Return (x, y) of the center of cell containing provided text 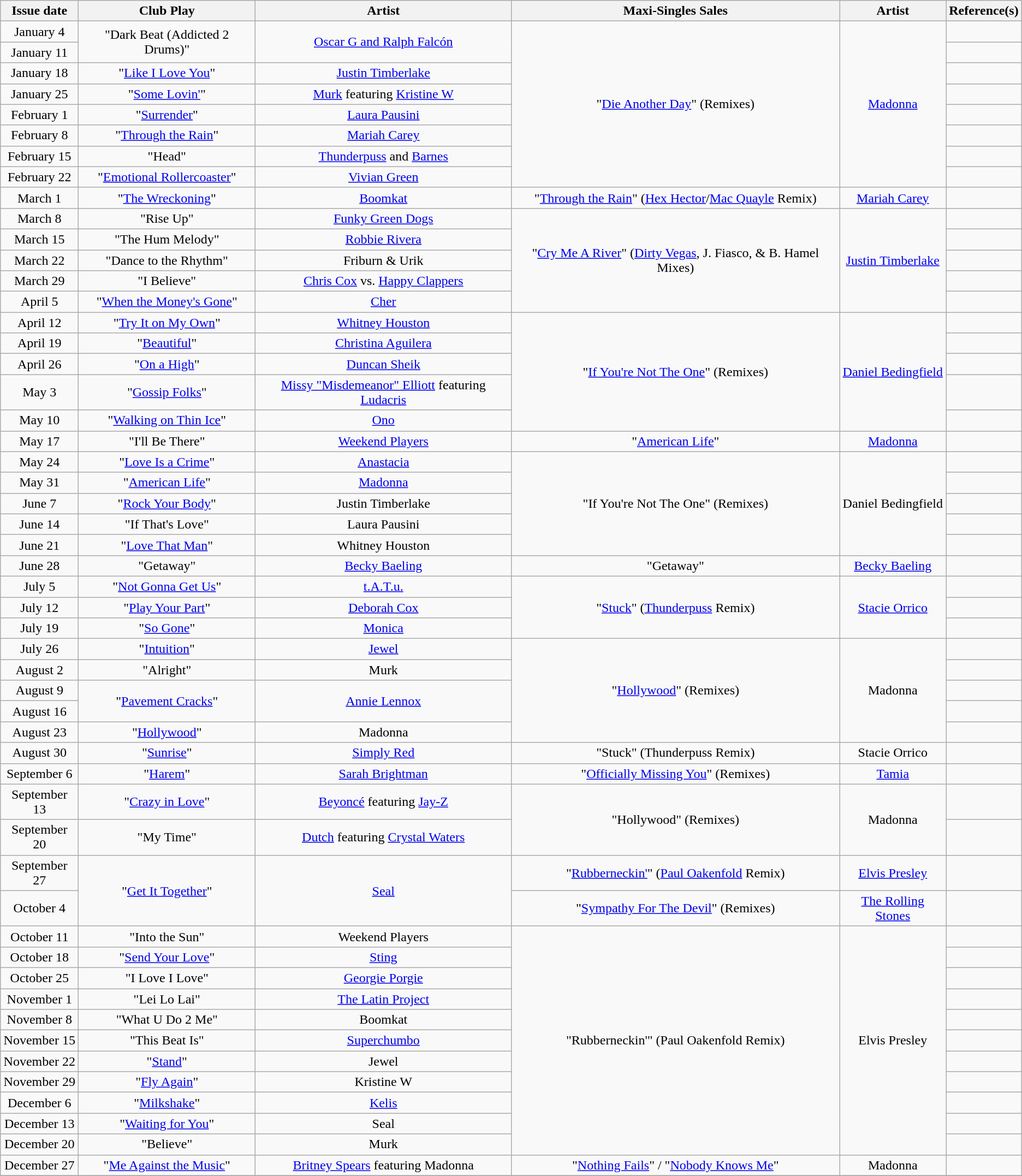
March 8 (39, 218)
March 29 (39, 281)
May 24 (39, 462)
"What U Do 2 Me" (167, 1020)
"Some Lovin'" (167, 94)
"Harem" (167, 774)
"I Believe" (167, 281)
Oscar G and Ralph Falcón (383, 42)
"Intuition" (167, 649)
"Through the Rain" (167, 135)
"Love Is a Crime" (167, 462)
Deborah Cox (383, 608)
"Believe" (167, 1144)
September 27 (39, 872)
"Into the Sun" (167, 936)
June 21 (39, 545)
"Pavement Cracks" (167, 701)
January 11 (39, 52)
November 22 (39, 1061)
"Send Your Love" (167, 957)
"Through the Rain" (Hex Hector/Mac Quayle Remix) (676, 198)
Annie Lennox (383, 701)
March 22 (39, 260)
Ono (383, 420)
June 28 (39, 566)
Superchumbo (383, 1041)
April 19 (39, 343)
August 30 (39, 753)
"When the Money's Gone" (167, 302)
August 9 (39, 691)
Sarah Brightman (383, 774)
May 31 (39, 483)
Dutch featuring Crystal Waters (383, 838)
"On a High" (167, 364)
Robbie Rivera (383, 239)
"Lei Lo Lai" (167, 999)
May 17 (39, 441)
December 13 (39, 1124)
"Get It Together" (167, 890)
"Dance to the Rhythm" (167, 260)
The Latin Project (383, 999)
"This Beat Is" (167, 1041)
December 27 (39, 1165)
June 7 (39, 503)
"Stand" (167, 1061)
"Surrender" (167, 115)
t.A.T.u. (383, 586)
Club Play (167, 11)
January 18 (39, 73)
Duncan Sheik (383, 364)
December 20 (39, 1144)
August 16 (39, 711)
September 13 (39, 801)
"I'll Be There" (167, 441)
"The Wreckoning" (167, 198)
"Love That Man" (167, 545)
Monica (383, 628)
November 1 (39, 999)
"Nothing Fails" / "Nobody Knows Me" (676, 1165)
April 12 (39, 323)
"Like I Love You" (167, 73)
"Head" (167, 156)
Missy "Misdemeanor" Elliott featuring Ludacris (383, 392)
"Gossip Folks" (167, 392)
January 25 (39, 94)
November 8 (39, 1020)
"So Gone" (167, 628)
Reference(s) (984, 11)
"My Time" (167, 838)
"Walking on Thin Ice" (167, 420)
October 25 (39, 978)
Kelis (383, 1103)
Britney Spears featuring Madonna (383, 1165)
March 1 (39, 198)
Thunderpuss and Barnes (383, 156)
"Beautiful" (167, 343)
"If That's Love" (167, 524)
"I Love I Love" (167, 978)
July 26 (39, 649)
Christina Aguilera (383, 343)
"Hollywood" (167, 732)
February 15 (39, 156)
"Play Your Part" (167, 608)
Anastacia (383, 462)
September 6 (39, 774)
October 4 (39, 908)
February 8 (39, 135)
May 3 (39, 392)
Kristine W (383, 1082)
"Rock Your Body" (167, 503)
August 2 (39, 670)
Issue date (39, 11)
September 20 (39, 838)
July 19 (39, 628)
"Fly Again" (167, 1082)
February 1 (39, 115)
February 22 (39, 177)
Tamia (893, 774)
Chris Cox vs. Happy Clappers (383, 281)
"Rise Up" (167, 218)
Simply Red (383, 753)
August 23 (39, 732)
"Sunrise" (167, 753)
"Try It on My Own" (167, 323)
Maxi-Singles Sales (676, 11)
July 12 (39, 608)
May 10 (39, 420)
July 5 (39, 586)
Vivian Green (383, 177)
January 4 (39, 32)
"Not Gonna Get Us" (167, 586)
November 29 (39, 1082)
Georgie Porgie (383, 978)
October 18 (39, 957)
"Dark Beat (Addicted 2 Drums)" (167, 42)
Sting (383, 957)
"Die Another Day" (Remixes) (676, 104)
December 6 (39, 1103)
"Milkshake" (167, 1103)
"Sympathy For The Devil" (Remixes) (676, 908)
"The Hum Melody" (167, 239)
Funky Green Dogs (383, 218)
Cher (383, 302)
"Emotional Rollercoaster" (167, 177)
"Me Against the Music" (167, 1165)
"Officially Missing You" (Remixes) (676, 774)
"Crazy in Love" (167, 801)
November 15 (39, 1041)
"Waiting for You" (167, 1124)
April 5 (39, 302)
October 11 (39, 936)
April 26 (39, 364)
June 14 (39, 524)
Beyoncé featuring Jay-Z (383, 801)
March 15 (39, 239)
Murk featuring Kristine W (383, 94)
"Cry Me A River" (Dirty Vegas, J. Fiasco, & B. Hamel Mixes) (676, 260)
"Alright" (167, 670)
The Rolling Stones (893, 908)
Friburn & Urik (383, 260)
